Search for the cell housing the specified text and yield its (X, Y) center coordinate. 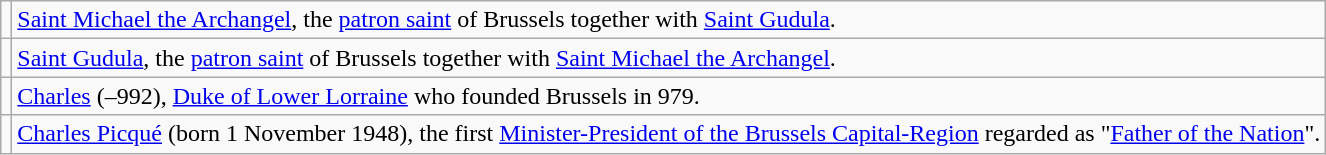
Saint Michael the Archangel, the patron saint of Brussels together with Saint Gudula. (669, 20)
Saint Gudula, the patron saint of Brussels together with Saint Michael the Archangel. (669, 58)
Charles (–992), Duke of Lower Lorraine who founded Brussels in 979. (669, 96)
Charles Picqué (born 1 November 1948), the first Minister-President of the Brussels Capital-Region regarded as "Father of the Nation". (669, 134)
